Return the [x, y] coordinate for the center point of the cell that contains the specified text.  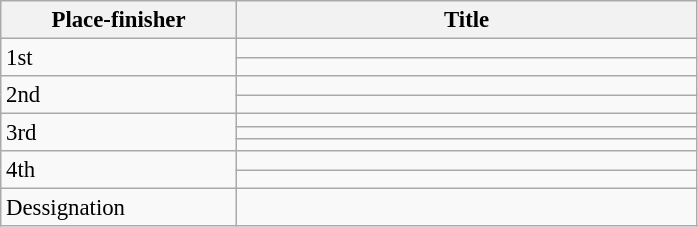
2nd [119, 95]
4th [119, 170]
3rd [119, 133]
1st [119, 58]
Dessignation [119, 208]
Place-finisher [119, 20]
Title [466, 20]
